Identify which cell holds the provided text, then report its (x, y) central coordinate. 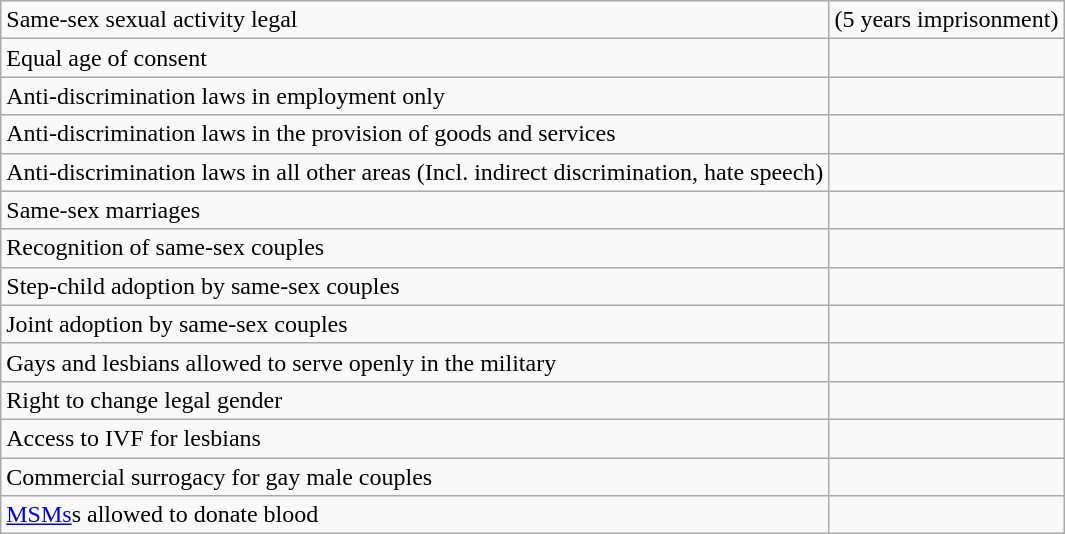
(5 years imprisonment) (946, 20)
Same-sex sexual activity legal (415, 20)
MSMss allowed to donate blood (415, 515)
Recognition of same-sex couples (415, 248)
Same-sex marriages (415, 210)
Commercial surrogacy for gay male couples (415, 477)
Step-child adoption by same-sex couples (415, 286)
Right to change legal gender (415, 400)
Access to IVF for lesbians (415, 438)
Equal age of consent (415, 58)
Anti-discrimination laws in all other areas (Incl. indirect discrimination, hate speech) (415, 172)
Anti-discrimination laws in the provision of goods and services (415, 134)
Joint adoption by same-sex couples (415, 324)
Anti-discrimination laws in employment only (415, 96)
Gays and lesbians allowed to serve openly in the military (415, 362)
